Scan for the cell matching the given text and deliver its (X, Y) coordinate at center. 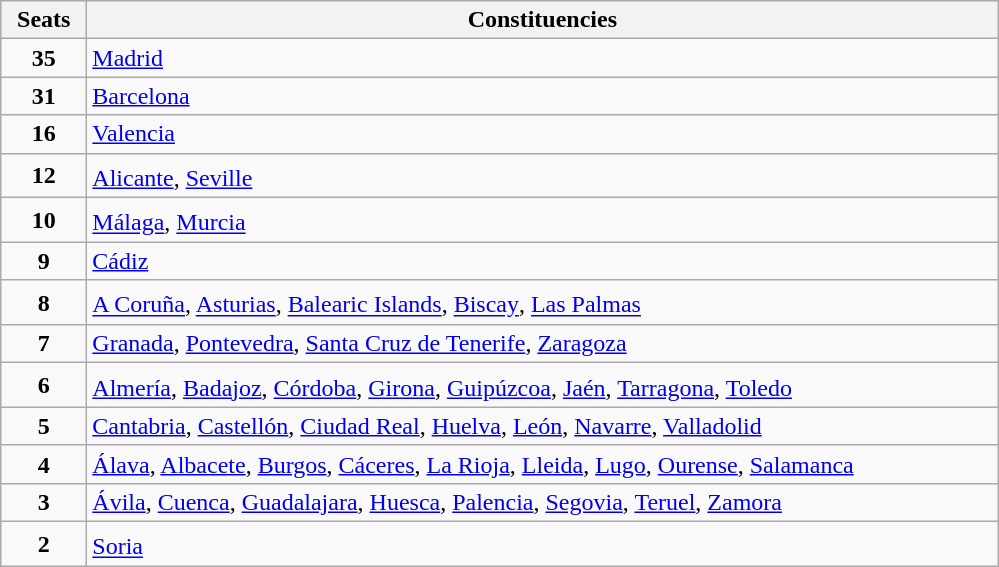
10 (44, 220)
35 (44, 58)
Soria (542, 544)
Constituencies (542, 20)
5 (44, 426)
9 (44, 261)
2 (44, 544)
8 (44, 302)
Ávila, Cuenca, Guadalajara, Huesca, Palencia, Segovia, Teruel, Zamora (542, 502)
Almería, Badajoz, Córdoba, Girona, Guipúzcoa, Jaén, Tarragona, Toledo (542, 386)
A Coruña, Asturias, Balearic Islands, Biscay, Las Palmas (542, 302)
16 (44, 134)
31 (44, 96)
12 (44, 176)
Barcelona (542, 96)
Álava, Albacete, Burgos, Cáceres, La Rioja, Lleida, Lugo, Ourense, Salamanca (542, 464)
4 (44, 464)
Granada, Pontevedra, Santa Cruz de Tenerife, Zaragoza (542, 344)
Alicante, Seville (542, 176)
Málaga, Murcia (542, 220)
3 (44, 502)
6 (44, 386)
Valencia (542, 134)
Madrid (542, 58)
Seats (44, 20)
Cádiz (542, 261)
7 (44, 344)
Cantabria, Castellón, Ciudad Real, Huelva, León, Navarre, Valladolid (542, 426)
